Determine the [X, Y] coordinate at the center of the cell enclosing the given text.  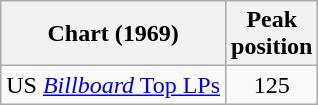
125 [272, 85]
Peakposition [272, 34]
Chart (1969) [114, 34]
US Billboard Top LPs [114, 85]
